From the cell containing the given text, extract its center point as [x, y] coordinate. 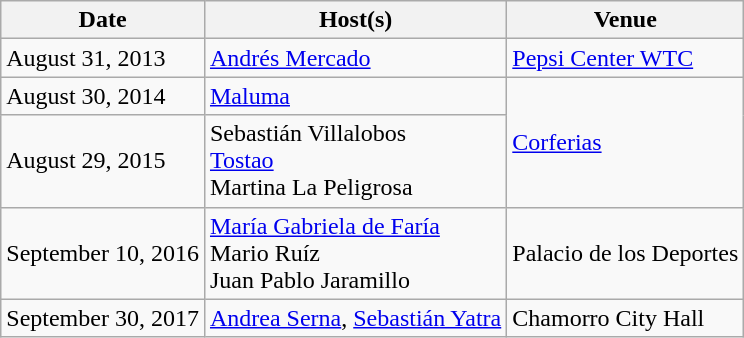
Corferias [626, 142]
Date [103, 20]
August 31, 2013 [103, 58]
September 10, 2016 [103, 253]
Palacio de los Deportes [626, 253]
Host(s) [355, 20]
Venue [626, 20]
August 30, 2014 [103, 96]
August 29, 2015 [103, 161]
Chamorro City Hall [626, 318]
Pepsi Center WTC [626, 58]
Sebastián VillalobosTostaoMartina La Peligrosa [355, 161]
Andrés Mercado [355, 58]
Maluma [355, 96]
September 30, 2017 [103, 318]
Andrea Serna, Sebastián Yatra [355, 318]
María Gabriela de FaríaMario RuízJuan Pablo Jaramillo [355, 253]
